Identify which cell holds the provided text, then report its [x, y] central coordinate. 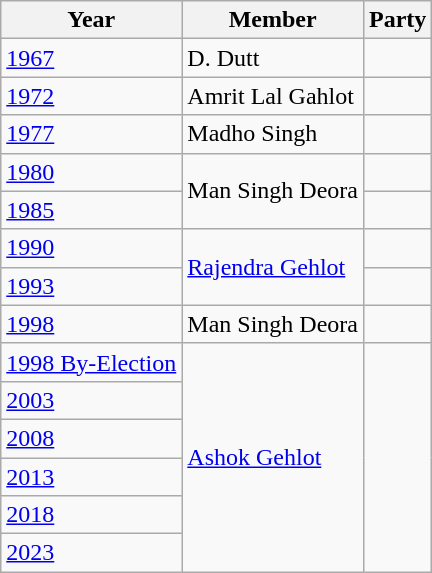
1998 By-Election [92, 362]
Rajendra Gehlot [273, 267]
Ashok Gehlot [273, 457]
2008 [92, 438]
2018 [92, 515]
1985 [92, 210]
D. Dutt [273, 58]
2003 [92, 400]
2013 [92, 477]
1990 [92, 248]
Amrit Lal Gahlot [273, 96]
2023 [92, 553]
Member [273, 20]
Party [397, 20]
1972 [92, 96]
1993 [92, 286]
1967 [92, 58]
Year [92, 20]
Madho Singh [273, 134]
1980 [92, 172]
1998 [92, 324]
1977 [92, 134]
